Extract the [X, Y] coordinate from the center of the cell holding the provided text.  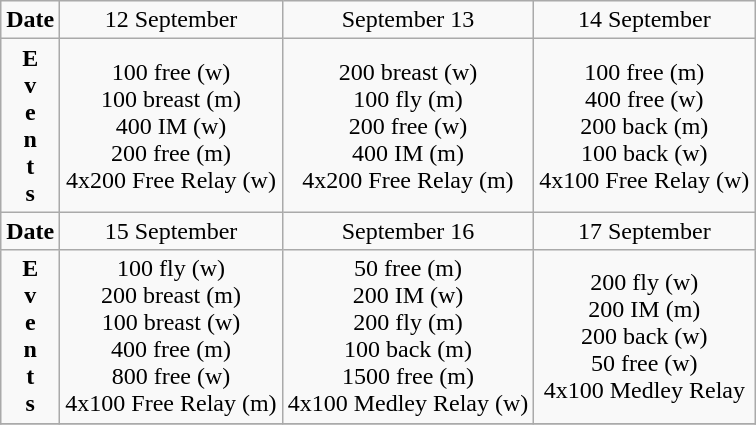
15 September [171, 231]
200 breast (w) 100 fly (m) 200 free (w) 400 IM (m) 4x200 Free Relay (m) [408, 126]
September 13 [408, 20]
100 fly (w) 200 breast (m) 100 breast (w) 400 free (m) 800 free (w) 4x100 Free Relay (m) [171, 336]
100 free (m) 400 free (w) 200 back (m) 100 back (w) 4x100 Free Relay (w) [644, 126]
100 free (w) 100 breast (m) 400 IM (w) 200 free (m) 4x200 Free Relay (w) [171, 126]
14 September [644, 20]
17 September [644, 231]
September 16 [408, 231]
200 fly (w) 200 IM (m) 200 back (w) 50 free (w) 4x100 Medley Relay [644, 336]
12 September [171, 20]
50 free (m) 200 IM (w) 200 fly (m) 100 back (m) 1500 free (m) 4x100 Medley Relay (w) [408, 336]
